Identify which cell holds the provided text, then report its (X, Y) central coordinate. 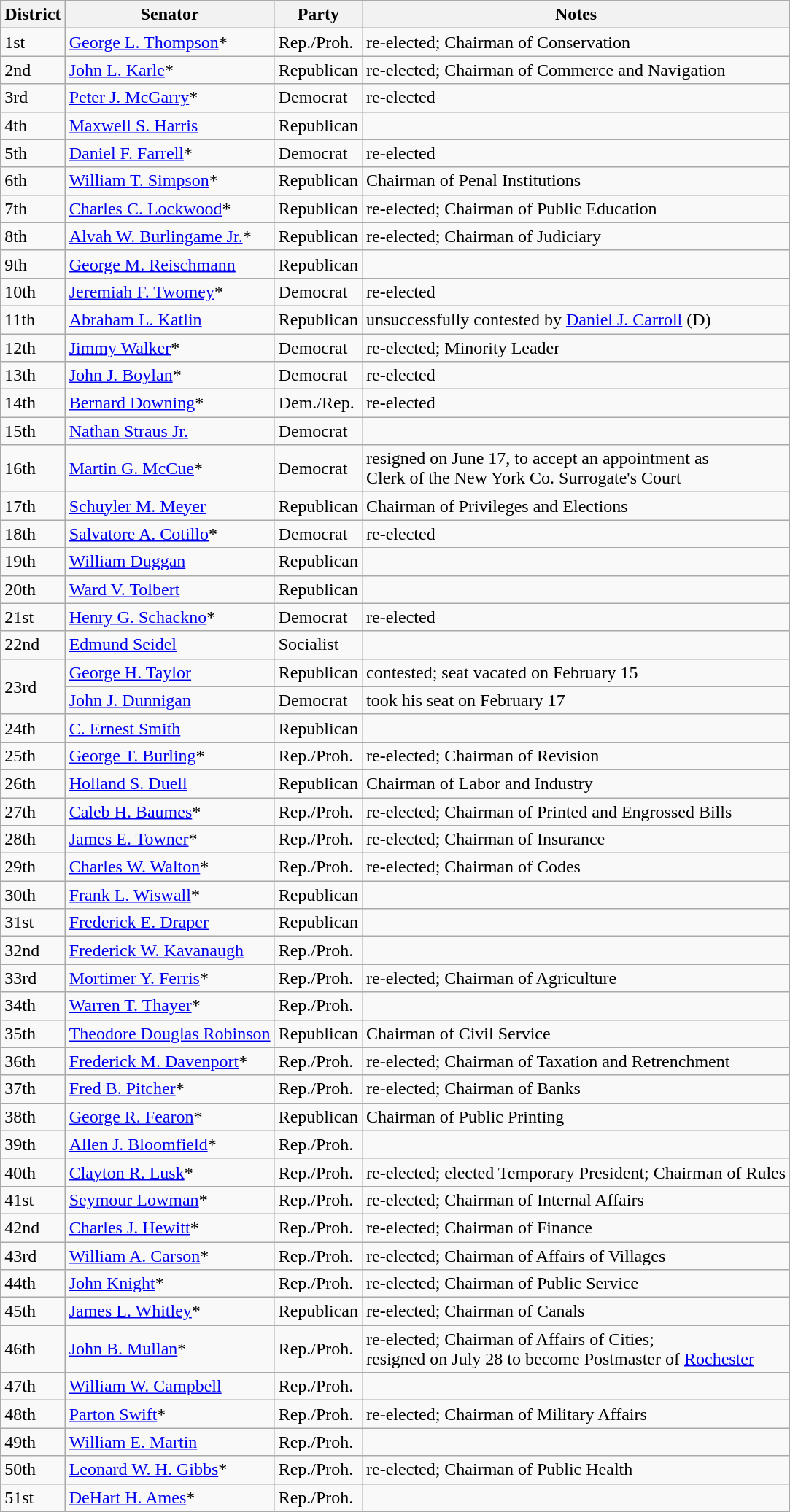
Notes (576, 15)
35th (33, 1034)
Martin G. McCue* (169, 468)
James E. Towner* (169, 840)
6th (33, 181)
Abraham L. Katlin (169, 319)
re-elected; Chairman of Public Service (576, 1284)
5th (33, 153)
39th (33, 1144)
15th (33, 431)
Jimmy Walker* (169, 348)
George T. Burling* (169, 756)
Charles W. Walton* (169, 867)
re-elected; Chairman of Printed and Engrossed Bills (576, 812)
37th (33, 1089)
unsuccessfully contested by Daniel J. Carroll (D) (576, 319)
Henry G. Schackno* (169, 617)
29th (33, 867)
4th (33, 125)
re-elected; elected Temporary President; Chairman of Rules (576, 1172)
re-elected; Chairman of Finance (576, 1228)
John J. Boylan* (169, 376)
Party (318, 15)
18th (33, 534)
49th (33, 1442)
Socialist (318, 645)
re-elected; Chairman of Banks (576, 1089)
19th (33, 562)
re-elected; Chairman of Agriculture (576, 978)
23rd (33, 686)
12th (33, 348)
Maxwell S. Harris (169, 125)
Frederick W. Kavanaugh (169, 950)
28th (33, 840)
Edmund Seidel (169, 645)
Chairman of Penal Institutions (576, 181)
8th (33, 236)
William A. Carson* (169, 1255)
Dem./Rep. (318, 403)
Fred B. Pitcher* (169, 1089)
Chairman of Civil Service (576, 1034)
Leonard W. H. Gibbs* (169, 1470)
36th (33, 1061)
42nd (33, 1228)
2nd (33, 70)
re-elected; Chairman of Insurance (576, 840)
32nd (33, 950)
John L. Karle* (169, 70)
re-elected; Chairman of Public Health (576, 1470)
16th (33, 468)
38th (33, 1117)
27th (33, 812)
re-elected; Chairman of Public Education (576, 209)
Frederick E. Draper (169, 923)
1st (33, 42)
Bernard Downing* (169, 403)
43rd (33, 1255)
re-elected; Chairman of Military Affairs (576, 1414)
re-elected; Chairman of Conservation (576, 42)
41st (33, 1200)
Charles J. Hewitt* (169, 1228)
Frank L. Wiswall* (169, 895)
14th (33, 403)
10th (33, 292)
3rd (33, 98)
40th (33, 1172)
Frederick M. Davenport* (169, 1061)
Caleb H. Baumes* (169, 812)
50th (33, 1470)
took his seat on February 17 (576, 700)
William Duggan (169, 562)
Holland S. Duell (169, 783)
C. Ernest Smith (169, 728)
Chairman of Public Printing (576, 1117)
Jeremiah F. Twomey* (169, 292)
Seymour Lowman* (169, 1200)
Charles C. Lockwood* (169, 209)
17th (33, 506)
33rd (33, 978)
re-elected; Chairman of Internal Affairs (576, 1200)
20th (33, 589)
48th (33, 1414)
contested; seat vacated on February 15 (576, 672)
re-elected; Chairman of Canals (576, 1311)
James L. Whitley* (169, 1311)
22nd (33, 645)
46th (33, 1349)
47th (33, 1387)
21st (33, 617)
51st (33, 1497)
William T. Simpson* (169, 181)
Allen J. Bloomfield* (169, 1144)
re-elected; Chairman of Revision (576, 756)
Chairman of Labor and Industry (576, 783)
13th (33, 376)
DeHart H. Ames* (169, 1497)
26th (33, 783)
Schuyler M. Meyer (169, 506)
Parton Swift* (169, 1414)
34th (33, 1006)
Nathan Straus Jr. (169, 431)
John Knight* (169, 1284)
Theodore Douglas Robinson (169, 1034)
Warren T. Thayer* (169, 1006)
25th (33, 756)
Peter J. McGarry* (169, 98)
Chairman of Privileges and Elections (576, 506)
11th (33, 319)
John J. Dunnigan (169, 700)
31st (33, 923)
George R. Fearon* (169, 1117)
William E. Martin (169, 1442)
William W. Campbell (169, 1387)
George H. Taylor (169, 672)
Clayton R. Lusk* (169, 1172)
re-elected; Chairman of Codes (576, 867)
Ward V. Tolbert (169, 589)
re-elected; Chairman of Affairs of Cities; resigned on July 28 to become Postmaster of Rochester (576, 1349)
re-elected; Minority Leader (576, 348)
Salvatore A. Cotillo* (169, 534)
Daniel F. Farrell* (169, 153)
re-elected; Chairman of Judiciary (576, 236)
Alvah W. Burlingame Jr.* (169, 236)
Senator (169, 15)
resigned on June 17, to accept an appointment as Clerk of the New York Co. Surrogate's Court (576, 468)
District (33, 15)
George M. Reischmann (169, 264)
Mortimer Y. Ferris* (169, 978)
7th (33, 209)
re-elected; Chairman of Taxation and Retrenchment (576, 1061)
45th (33, 1311)
re-elected; Chairman of Commerce and Navigation (576, 70)
24th (33, 728)
9th (33, 264)
44th (33, 1284)
George L. Thompson* (169, 42)
John B. Mullan* (169, 1349)
re-elected; Chairman of Affairs of Villages (576, 1255)
30th (33, 895)
